Determine the (x, y) coordinate at the center of the cell enclosing the given text.  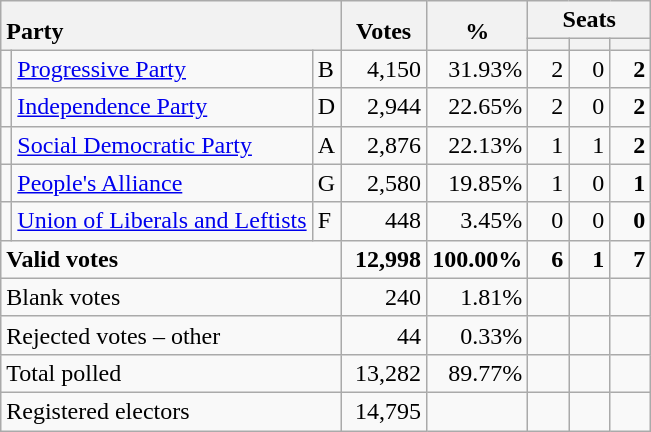
Seats (590, 20)
Blank votes (171, 297)
Party (171, 26)
F (326, 221)
B (326, 69)
D (326, 107)
Social Democratic Party (162, 145)
Rejected votes – other (171, 335)
44 (384, 335)
19.85% (478, 183)
100.00% (478, 259)
2,876 (384, 145)
6 (548, 259)
People's Alliance (162, 183)
Valid votes (171, 259)
13,282 (384, 373)
22.65% (478, 107)
Total polled (171, 373)
0.33% (478, 335)
Votes (384, 26)
2,580 (384, 183)
Progressive Party (162, 69)
Union of Liberals and Leftists (162, 221)
A (326, 145)
Independence Party (162, 107)
7 (630, 259)
Registered electors (171, 411)
4,150 (384, 69)
2,944 (384, 107)
240 (384, 297)
3.45% (478, 221)
14,795 (384, 411)
% (478, 26)
89.77% (478, 373)
22.13% (478, 145)
448 (384, 221)
G (326, 183)
12,998 (384, 259)
1.81% (478, 297)
31.93% (478, 69)
